From the cell containing the given text, extract its center point as [x, y] coordinate. 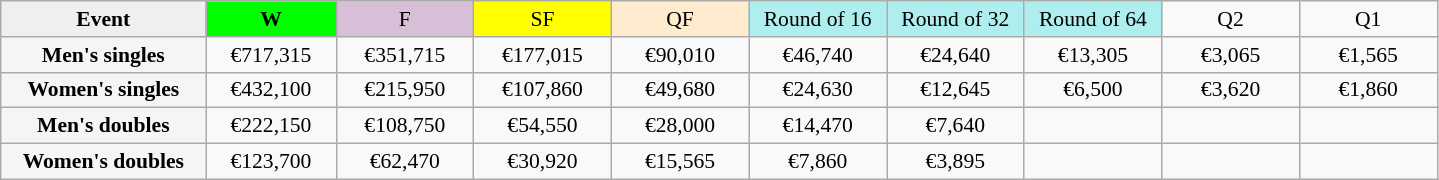
F [405, 19]
€24,640 [955, 55]
€46,740 [818, 55]
€12,645 [955, 90]
QF [680, 19]
€123,700 [271, 162]
SF [543, 19]
€13,305 [1093, 55]
Q1 [1368, 19]
Round of 32 [955, 19]
€107,860 [543, 90]
€177,015 [543, 55]
€7,640 [955, 126]
€62,470 [405, 162]
€3,065 [1231, 55]
€14,470 [818, 126]
Women's singles [104, 90]
€215,950 [405, 90]
€3,895 [955, 162]
Round of 64 [1093, 19]
€351,715 [405, 55]
€49,680 [680, 90]
Women's doubles [104, 162]
€7,860 [818, 162]
€432,100 [271, 90]
€15,565 [680, 162]
€1,860 [1368, 90]
€6,500 [1093, 90]
W [271, 19]
€717,315 [271, 55]
Q2 [1231, 19]
€30,920 [543, 162]
Men's doubles [104, 126]
€222,150 [271, 126]
Men's singles [104, 55]
Round of 16 [818, 19]
€90,010 [680, 55]
€1,565 [1368, 55]
€28,000 [680, 126]
€54,550 [543, 126]
Event [104, 19]
€24,630 [818, 90]
€3,620 [1231, 90]
€108,750 [405, 126]
